Return the (x, y) coordinate for the center point of the cell that contains the specified text.  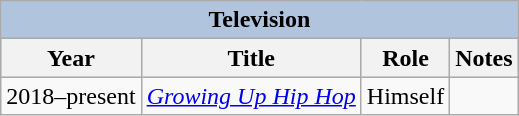
Notes (484, 58)
Himself (405, 96)
Year (71, 58)
Growing Up Hip Hop (251, 96)
Television (260, 20)
Title (251, 58)
Role (405, 58)
2018–present (71, 96)
